For the text-containing cell, return its midpoint in (X, Y) coordinate format. 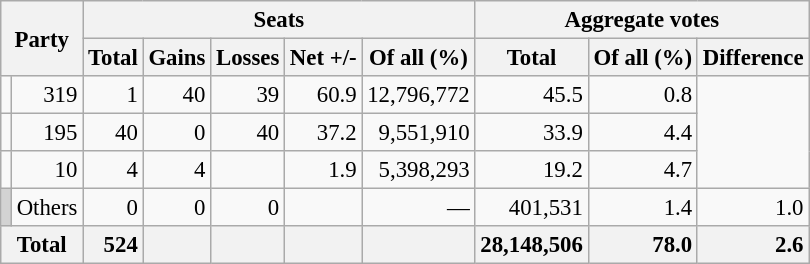
Others (46, 208)
39 (248, 95)
Gains (177, 58)
60.9 (324, 95)
5,398,293 (418, 170)
12,796,772 (418, 95)
Aggregate votes (642, 20)
19.2 (532, 170)
1.4 (642, 208)
Party (42, 38)
1.0 (752, 208)
4.7 (642, 170)
2.6 (752, 245)
4.4 (642, 133)
Net +/- (324, 58)
Losses (248, 58)
524 (113, 245)
33.9 (532, 133)
28,148,506 (532, 245)
Difference (752, 58)
1.9 (324, 170)
319 (46, 95)
0.8 (642, 95)
— (418, 208)
1 (113, 95)
45.5 (532, 95)
78.0 (642, 245)
37.2 (324, 133)
Seats (279, 20)
401,531 (532, 208)
10 (46, 170)
195 (46, 133)
9,551,910 (418, 133)
